Capture the cell that displays the provided text and extract its (x, y) central coordinate. 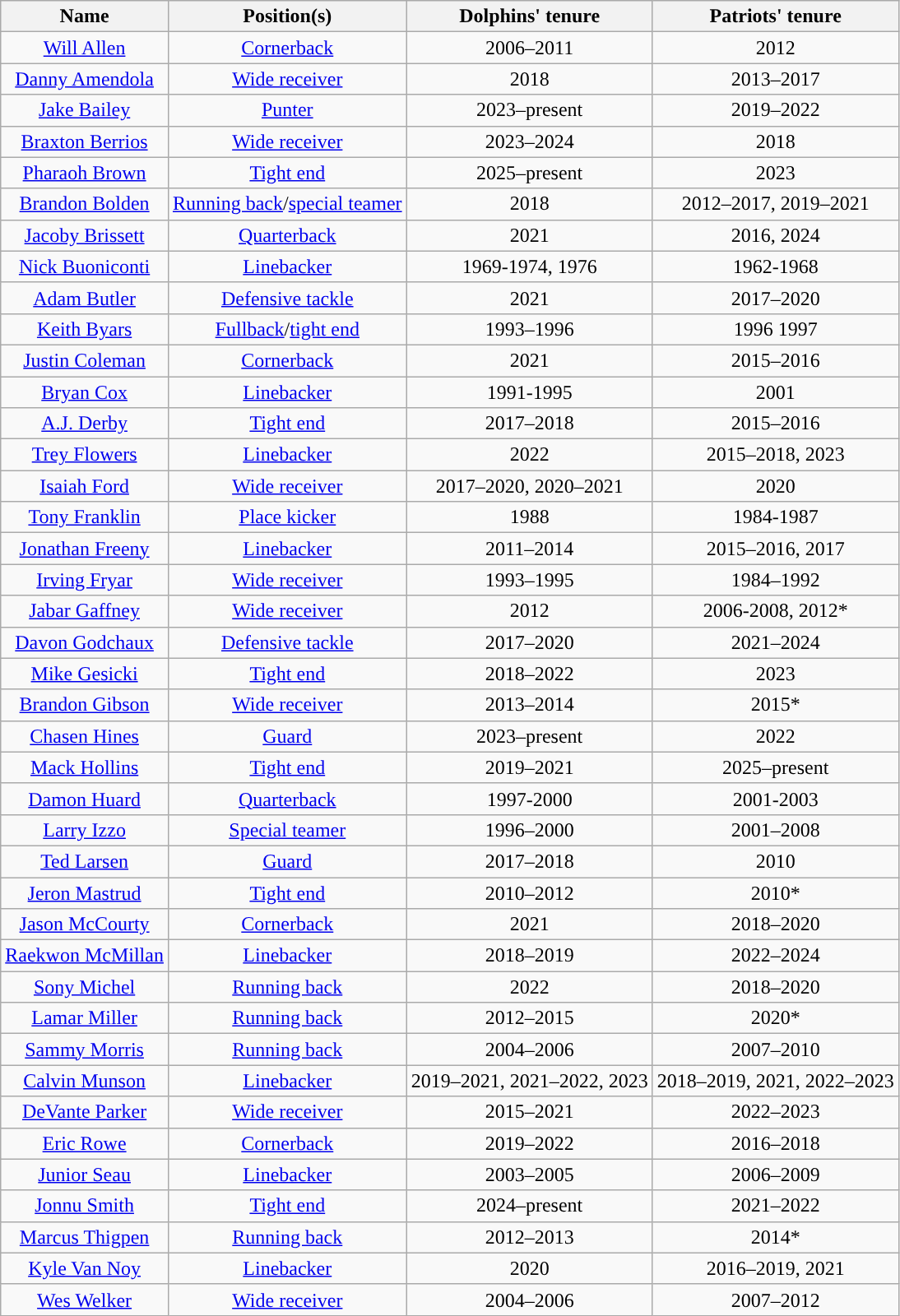
2013–2014 (530, 705)
Davon Godchaux (85, 642)
Dolphins' tenure (530, 16)
Will Allen (85, 48)
Larry Izzo (85, 830)
2015* (775, 705)
DeVante Parker (85, 1112)
Special teamer (287, 830)
Brandon Bolden (85, 204)
Jeron Mastrud (85, 892)
Jonnu Smith (85, 1206)
Tony Franklin (85, 517)
1962-1968 (775, 266)
1996 1997 (775, 329)
2019–2021 (530, 767)
2010–2012 (530, 892)
Isaiah Ford (85, 486)
Punter (287, 110)
2001–2008 (775, 830)
2019–2021, 2021–2022, 2023 (530, 1081)
1988 (530, 517)
Braxton Berrios (85, 141)
2024–present (530, 1206)
Wes Welker (85, 1300)
Jonathan Freeny (85, 549)
1993–1995 (530, 580)
Marcus Thigpen (85, 1237)
2018–2019 (530, 956)
Sammy Morris (85, 1050)
2015–2018, 2023 (775, 455)
Nick Buoniconti (85, 266)
2006–2011 (530, 48)
Jake Bailey (85, 110)
Fullback/tight end (287, 329)
2017–2020, 2020–2021 (530, 486)
2001-2003 (775, 799)
Ted Larsen (85, 861)
2015–2021 (530, 1112)
Eric Rowe (85, 1143)
2012–2017, 2019–2021 (775, 204)
Kyle Van Noy (85, 1268)
Chasen Hines (85, 736)
Running back/special teamer (287, 204)
2015–2016, 2017 (775, 549)
Place kicker (287, 517)
Justin Coleman (85, 360)
2016, 2024 (775, 235)
1996–2000 (530, 830)
Bryan Cox (85, 392)
2022–2023 (775, 1112)
Pharaoh Brown (85, 173)
Position(s) (287, 16)
Mike Gesicki (85, 674)
Name (85, 16)
Mack Hollins (85, 767)
Jason McCourty (85, 924)
2011–2014 (530, 549)
1984–1992 (775, 580)
2006-2008, 2012* (775, 611)
2014* (775, 1237)
1991-1995 (530, 392)
Trey Flowers (85, 455)
Patriots' tenure (775, 16)
Lamar Miller (85, 1018)
2018–2022 (530, 674)
Jabar Gaffney (85, 611)
1993–1996 (530, 329)
2018–2019, 2021, 2022–2023 (775, 1081)
2003–2005 (530, 1175)
2016–2018 (775, 1143)
Calvin Munson (85, 1081)
2020* (775, 1018)
Raekwon McMillan (85, 956)
2012–2015 (530, 1018)
1997-2000 (530, 799)
2007–2010 (775, 1050)
2010 (775, 861)
2016–2019, 2021 (775, 1268)
2023–2024 (530, 141)
2001 (775, 392)
A.J. Derby (85, 424)
1969-1974, 1976 (530, 266)
2021–2024 (775, 642)
2013–2017 (775, 79)
Keith Byars (85, 329)
Adam Butler (85, 298)
Danny Amendola (85, 79)
Sony Michel (85, 987)
2007–2012 (775, 1300)
Junior Seau (85, 1175)
Damon Huard (85, 799)
2010* (775, 892)
Jacoby Brissett (85, 235)
2022–2024 (775, 956)
Brandon Gibson (85, 705)
1984-1987 (775, 517)
2021–2022 (775, 1206)
2012–2013 (530, 1237)
Irving Fryar (85, 580)
2006–2009 (775, 1175)
